From the cell containing the given text, extract its center point as [X, Y] coordinate. 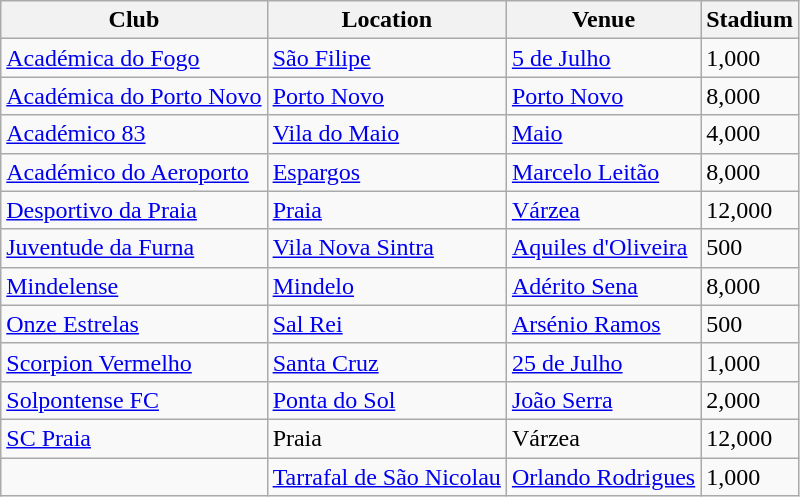
Marcelo Leitão [603, 172]
Vila Nova Sintra [386, 248]
Maio [603, 134]
Tarrafal de São Nicolau [386, 477]
Adérito Sena [603, 286]
Sal Rei [386, 324]
Orlando Rodrigues [603, 477]
Mindelo [386, 286]
Aquiles d'Oliveira [603, 248]
Espargos [386, 172]
4,000 [750, 134]
Santa Cruz [386, 362]
2,000 [750, 400]
Académico do Aeroporto [134, 172]
João Serra [603, 400]
Juventude da Furna [134, 248]
SC Praia [134, 438]
5 de Julho [603, 58]
Vila do Maio [386, 134]
Scorpion Vermelho [134, 362]
25 de Julho [603, 362]
Club [134, 20]
Solpontense FC [134, 400]
Desportivo da Praia [134, 210]
Arsénio Ramos [603, 324]
Mindelense [134, 286]
Location [386, 20]
Venue [603, 20]
São Filipe [386, 58]
Stadium [750, 20]
Académico 83 [134, 134]
Académica do Porto Novo [134, 96]
Académica do Fogo [134, 58]
Onze Estrelas [134, 324]
Ponta do Sol [386, 400]
